Provide the (X, Y) coordinate of the cell's center where the given text is located.  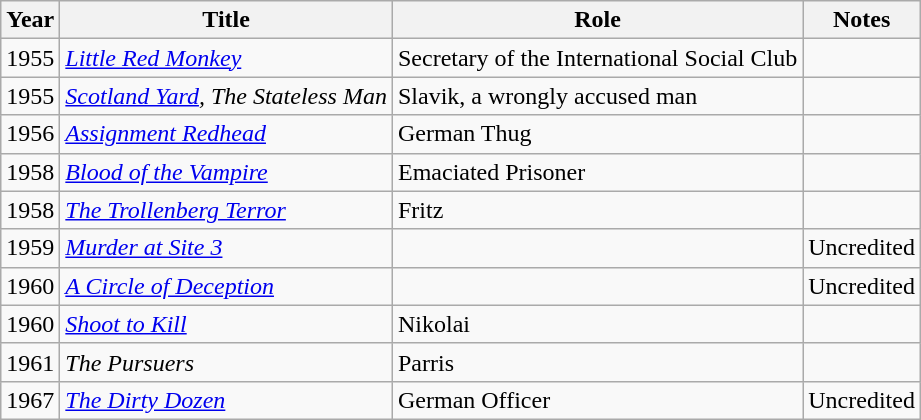
German Officer (597, 400)
Title (226, 20)
A Circle of Deception (226, 286)
Murder at Site 3 (226, 248)
Nikolai (597, 324)
The Pursuers (226, 362)
Notes (862, 20)
The Dirty Dozen (226, 400)
1961 (30, 362)
German Thug (597, 134)
Secretary of the International Social Club (597, 58)
Fritz (597, 210)
Role (597, 20)
Blood of the Vampire (226, 172)
Scotland Yard, The Stateless Man (226, 96)
Little Red Monkey (226, 58)
Shoot to Kill (226, 324)
The Trollenberg Terror (226, 210)
Year (30, 20)
Slavik, a wrongly accused man (597, 96)
Parris (597, 362)
1967 (30, 400)
Assignment Redhead (226, 134)
1959 (30, 248)
1956 (30, 134)
Emaciated Prisoner (597, 172)
